Provide the (x, y) coordinate of the cell's center where the given text is located.  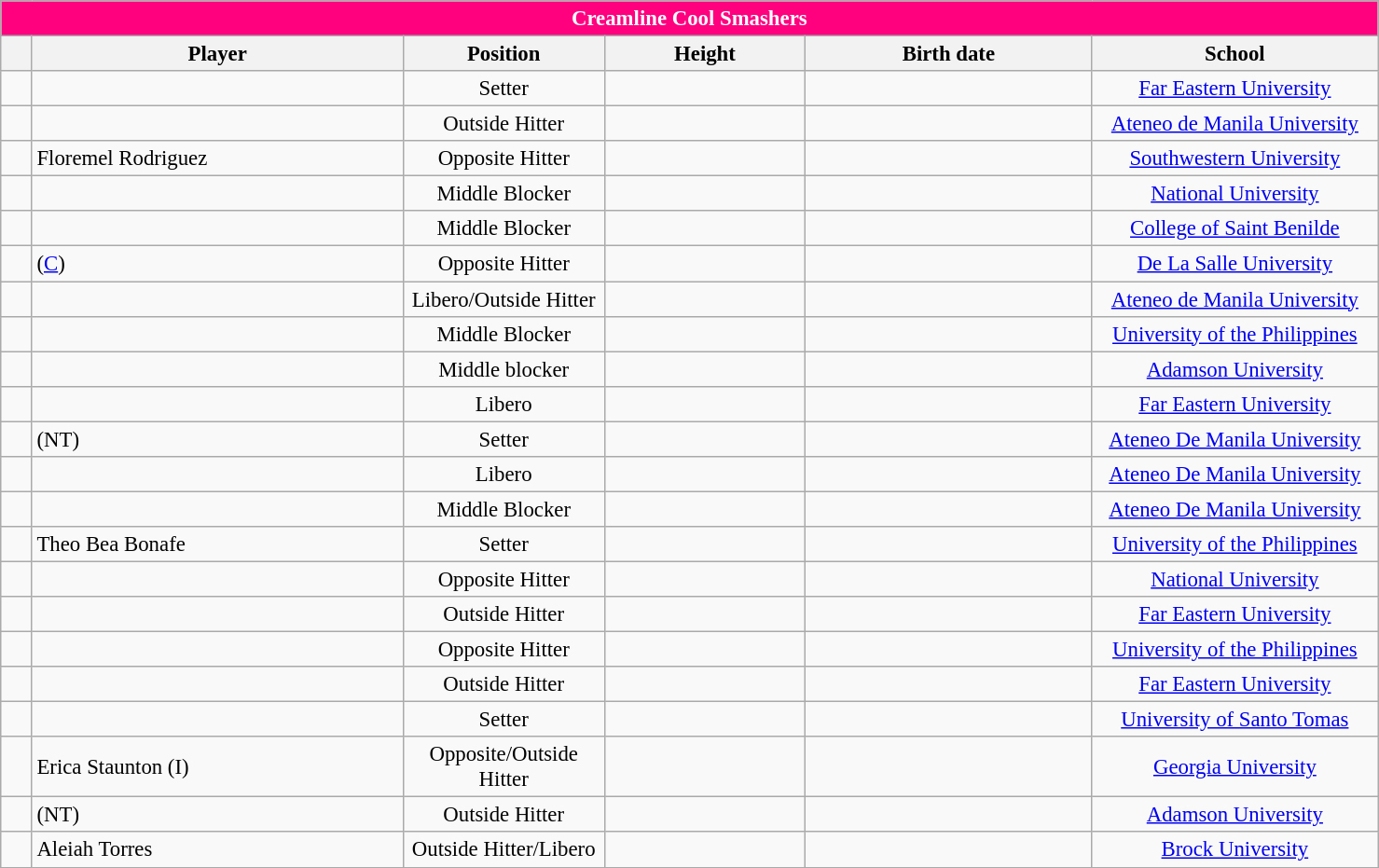
Middle blocker (503, 369)
Theo Bea Bonafe (217, 544)
School (1234, 54)
Player (217, 54)
Creamline Cool Smashers (690, 19)
(C) (217, 264)
De La Salle University (1234, 264)
Birth date (949, 54)
Brock University (1234, 850)
Opposite/Outside Hitter (503, 766)
Southwestern University (1234, 158)
College of Saint Benilde (1234, 228)
Position (503, 54)
Aleiah Torres (217, 850)
Georgia University (1234, 766)
Libero/Outside Hitter (503, 299)
Floremel Rodriguez (217, 158)
University of Santo Tomas (1234, 720)
Erica Staunton (I) (217, 766)
Height (705, 54)
Outside Hitter/Libero (503, 850)
